Detect which cell encompasses the target text, then output its [x, y] center coordinate. 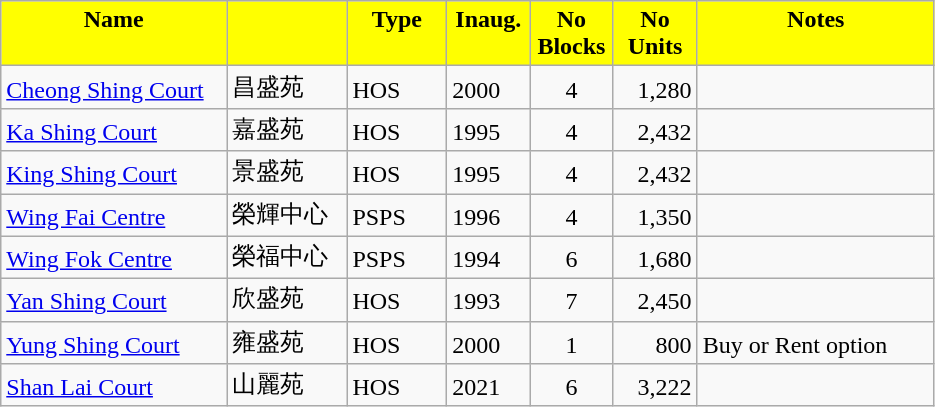
Inaug. [488, 34]
2021 [488, 386]
Buy or Rent option [816, 342]
Name [114, 34]
Cheong Shing Court [114, 88]
3,222 [655, 386]
Notes [816, 34]
1993 [488, 300]
景盛苑 [287, 172]
2,450 [655, 300]
雍盛苑 [287, 342]
欣盛苑 [287, 300]
Wing Fai Centre [114, 216]
No Units [655, 34]
No Blocks [572, 34]
Yung Shing Court [114, 342]
Type [397, 34]
1994 [488, 258]
7 [572, 300]
1 [572, 342]
Ka Shing Court [114, 130]
榮福中心 [287, 258]
1996 [488, 216]
Yan Shing Court [114, 300]
Wing Fok Centre [114, 258]
山麗苑 [287, 386]
Shan Lai Court [114, 386]
昌盛苑 [287, 88]
1,680 [655, 258]
800 [655, 342]
榮輝中心 [287, 216]
嘉盛苑 [287, 130]
1,280 [655, 88]
1,350 [655, 216]
King Shing Court [114, 172]
